Find where the given text appears and provide that cell's center as [X, Y] coordinate. 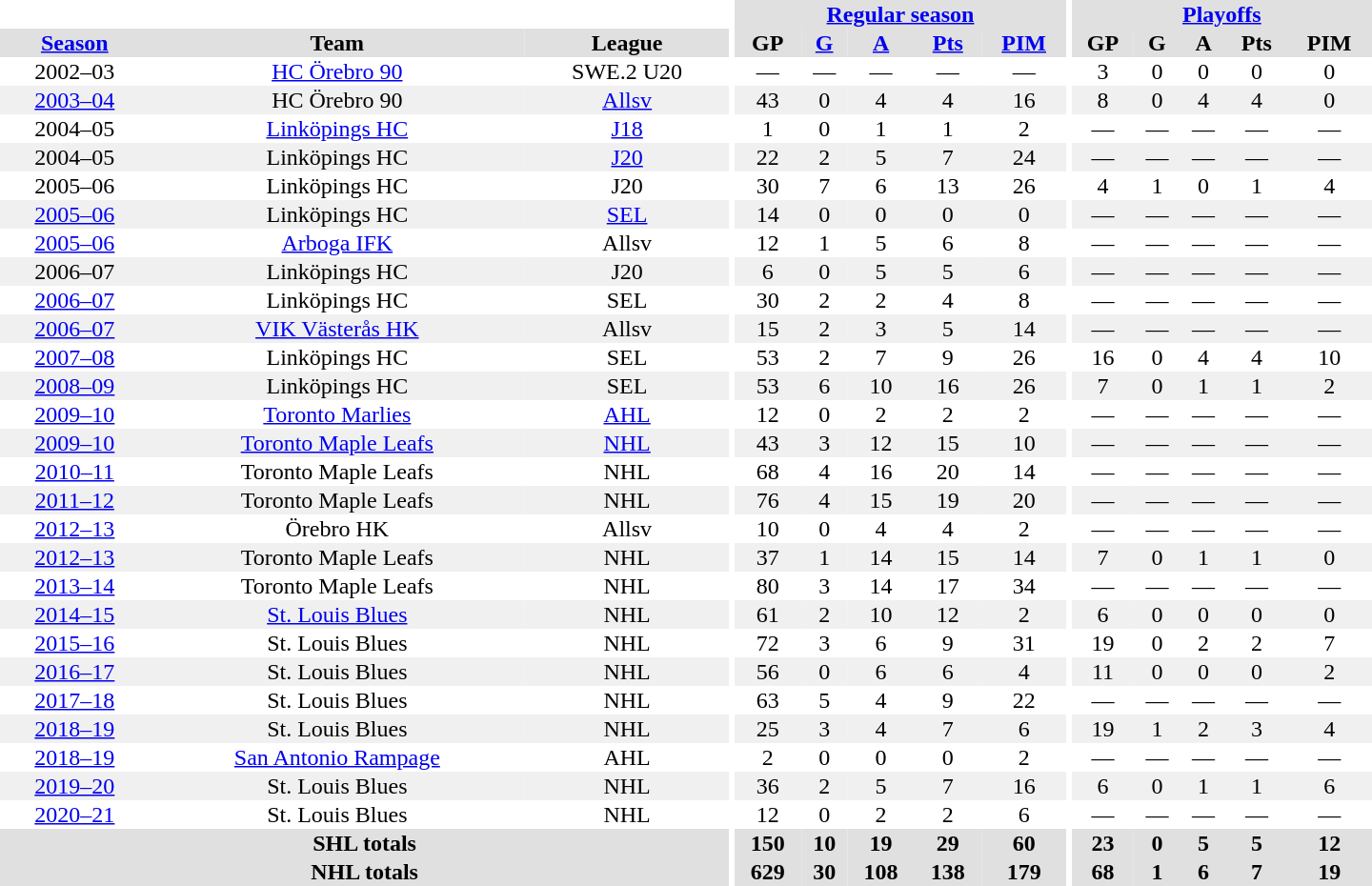
2013–14 [74, 586]
72 [768, 643]
31 [1023, 643]
J18 [627, 129]
Season [74, 43]
23 [1103, 843]
Playoffs [1221, 14]
2003–04 [74, 100]
37 [768, 557]
League [627, 43]
34 [1023, 586]
2020–21 [74, 815]
2011–12 [74, 500]
2015–16 [74, 643]
17 [948, 586]
2017–18 [74, 700]
25 [768, 729]
Örebro HK [337, 529]
Team [337, 43]
2010–11 [74, 472]
2007–08 [74, 357]
36 [768, 786]
Regular season [901, 14]
76 [768, 500]
56 [768, 672]
Arboga IFK [337, 243]
SHL totals [364, 843]
2002–03 [74, 71]
NHL totals [364, 872]
179 [1023, 872]
138 [948, 872]
24 [1023, 157]
2014–15 [74, 614]
29 [948, 843]
13 [948, 186]
VIK Västerås HK [337, 329]
63 [768, 700]
2016–17 [74, 672]
SWE.2 U20 [627, 71]
108 [880, 872]
61 [768, 614]
11 [1103, 672]
2019–20 [74, 786]
Toronto Marlies [337, 414]
San Antonio Rampage [337, 757]
60 [1023, 843]
2008–09 [74, 386]
629 [768, 872]
150 [768, 843]
80 [768, 586]
